Detect which cell encompasses the target text, then output its (x, y) center coordinate. 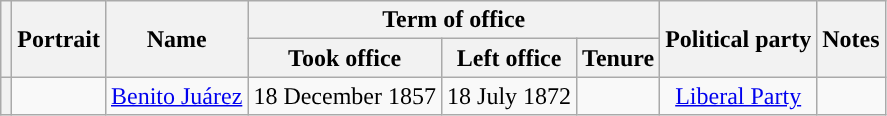
18 July 1872 (510, 96)
Name (176, 39)
Notes (851, 39)
Left office (510, 58)
Political party (738, 39)
18 December 1857 (345, 96)
Term of office (454, 20)
Tenure (618, 58)
Benito Juárez (176, 96)
Liberal Party (738, 96)
Portrait (59, 39)
Took office (345, 58)
